Determine the (X, Y) coordinate at the center of the cell enclosing the given text.  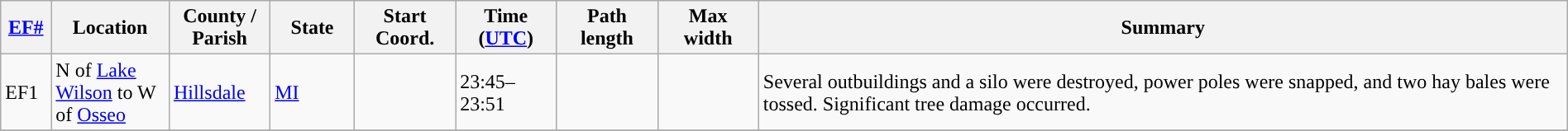
Start Coord. (404, 28)
EF# (26, 28)
Summary (1163, 28)
MI (313, 92)
State (313, 28)
Max width (708, 28)
23:45–23:51 (506, 92)
Several outbuildings and a silo were destroyed, power poles were snapped, and two hay bales were tossed. Significant tree damage occurred. (1163, 92)
County / Parish (219, 28)
Path length (607, 28)
Location (111, 28)
Time (UTC) (506, 28)
EF1 (26, 92)
Hillsdale (219, 92)
N of Lake Wilson to W of Osseo (111, 92)
